Output the [x, y] coordinate of the center of the cell containing the given text.  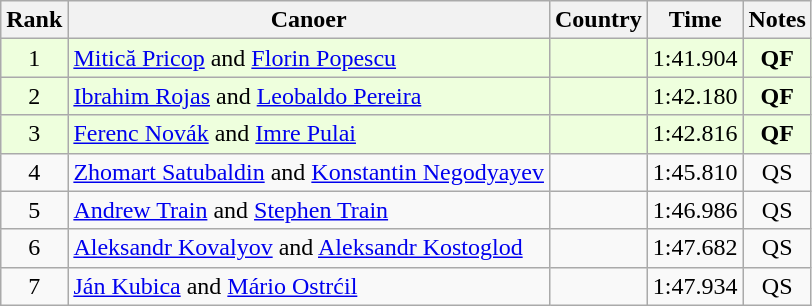
1:41.904 [695, 58]
Mitică Pricop and Florin Popescu [309, 58]
Ján Kubica and Mário Ostrćil [309, 286]
6 [34, 248]
Notes [777, 20]
5 [34, 210]
Rank [34, 20]
Time [695, 20]
2 [34, 96]
Ferenc Novák and Imre Pulai [309, 134]
Andrew Train and Stephen Train [309, 210]
Aleksandr Kovalyov and Aleksandr Kostoglod [309, 248]
1 [34, 58]
1:42.180 [695, 96]
7 [34, 286]
1:47.934 [695, 286]
1:45.810 [695, 172]
4 [34, 172]
Ibrahim Rojas and Leobaldo Pereira [309, 96]
Zhomart Satubaldin and Konstantin Negodyayev [309, 172]
1:42.816 [695, 134]
1:46.986 [695, 210]
1:47.682 [695, 248]
Canoer [309, 20]
Country [598, 20]
3 [34, 134]
